Detect which cell encompasses the target text, then output its (X, Y) center coordinate. 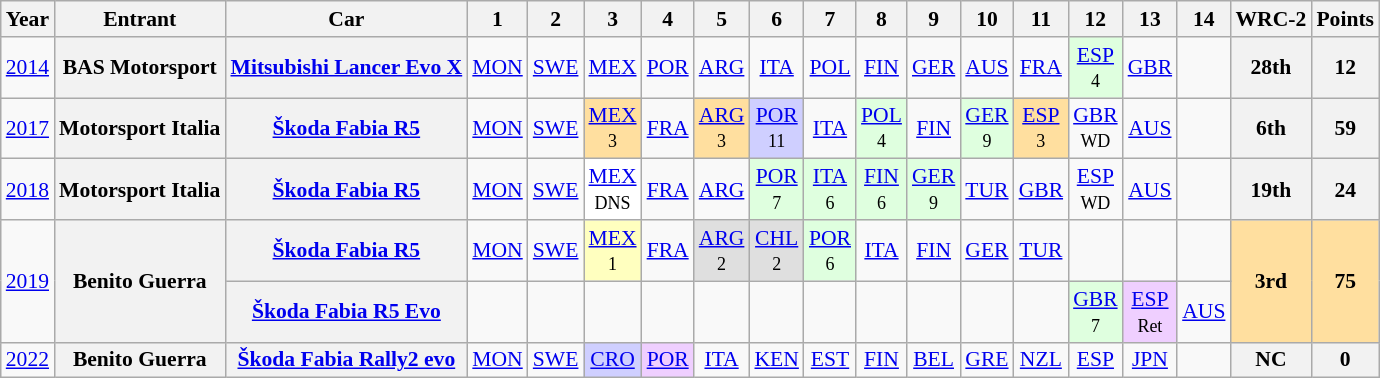
FIN6 (882, 190)
KEN (776, 360)
ESPWD (1096, 190)
CRO (613, 360)
NC (1270, 360)
19th (1270, 190)
POR7 (776, 190)
ESPRet (1150, 312)
13 (1150, 19)
ARG3 (722, 128)
MEX3 (613, 128)
GRE (986, 360)
WRC-2 (1270, 19)
MEXDNS (613, 190)
3 (613, 19)
2 (556, 19)
GBR7 (1096, 312)
6th (1270, 128)
0 (1345, 360)
24 (1345, 190)
ESP3 (1042, 128)
75 (1345, 281)
POR6 (830, 250)
BEL (934, 360)
Car (346, 19)
2019 (28, 281)
MEX1 (613, 250)
2017 (28, 128)
JPN (1150, 360)
2018 (28, 190)
ITA6 (830, 190)
POL4 (882, 128)
POR11 (776, 128)
Škoda Fabia Rally2 evo (346, 360)
28th (1270, 68)
59 (1345, 128)
Škoda Fabia R5 Evo (346, 312)
4 (668, 19)
BAS Motorsport (140, 68)
2022 (28, 360)
2014 (28, 68)
1 (498, 19)
ESP4 (1096, 68)
ARG2 (722, 250)
5 (722, 19)
NZL (1042, 360)
11 (1042, 19)
Points (1345, 19)
ESP (1096, 360)
GBRWD (1096, 128)
7 (830, 19)
POL (830, 68)
9 (934, 19)
Year (28, 19)
3rd (1270, 281)
MEX (613, 68)
14 (1204, 19)
CHL2 (776, 250)
EST (830, 360)
Entrant (140, 19)
Mitsubishi Lancer Evo X (346, 68)
6 (776, 19)
8 (882, 19)
10 (986, 19)
